From the cell containing the given text, extract its center point as [x, y] coordinate. 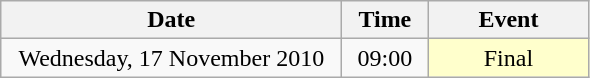
Time [385, 20]
Final [508, 58]
Event [508, 20]
09:00 [385, 58]
Wednesday, 17 November 2010 [172, 58]
Date [172, 20]
